Locate the cell with the specified text and output its (X, Y) center coordinate. 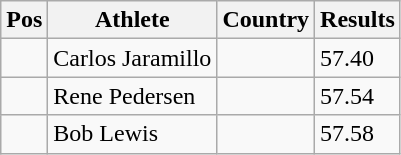
Country (266, 20)
Bob Lewis (132, 134)
Pos (24, 20)
57.54 (358, 96)
57.58 (358, 134)
Results (358, 20)
57.40 (358, 58)
Rene Pedersen (132, 96)
Athlete (132, 20)
Carlos Jaramillo (132, 58)
